Return [X, Y] of the center of cell containing provided text 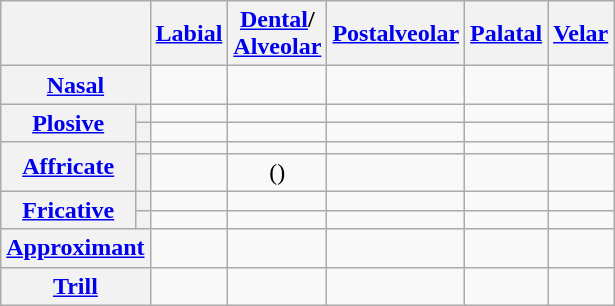
Fricative [68, 210]
Trill [76, 286]
Postalveolar [396, 34]
Nasal [76, 85]
Approximant [76, 248]
() [278, 172]
Affricate [68, 166]
Labial [189, 34]
Velar [581, 34]
Palatal [506, 34]
Dental/Alveolar [278, 34]
Plosive [68, 123]
